Capture the cell that displays the provided text and extract its (X, Y) central coordinate. 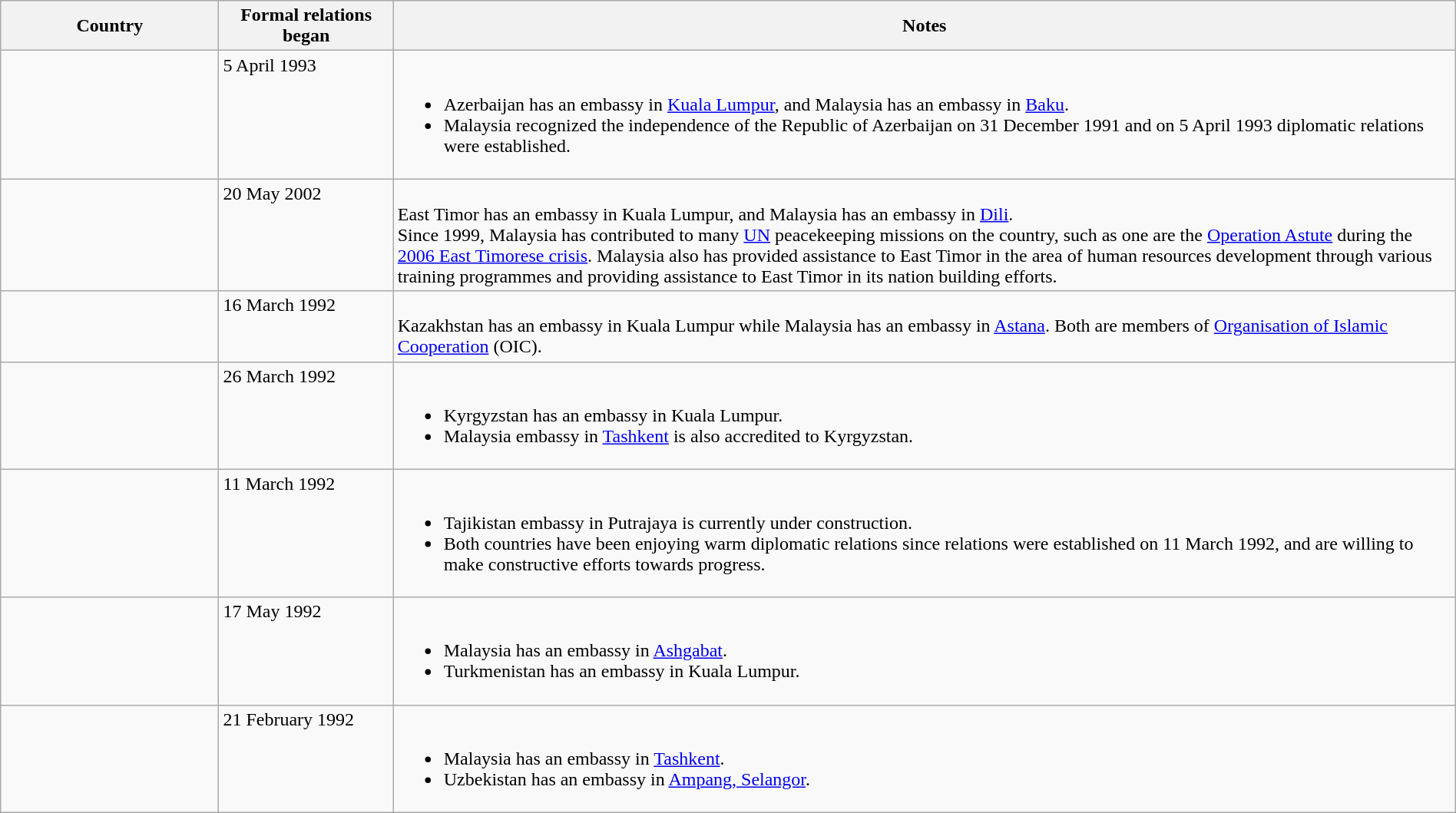
5 April 1993 (306, 115)
Malaysia has an embassy in Tashkent.Uzbekistan has an embassy in Ampang, Selangor. (925, 758)
16 March 1992 (306, 326)
Malaysia has an embassy in Ashgabat.Turkmenistan has an embassy in Kuala Lumpur. (925, 651)
Kazakhstan has an embassy in Kuala Lumpur while Malaysia has an embassy in Astana. Both are members of Organisation of Islamic Cooperation (OIC). (925, 326)
26 March 1992 (306, 415)
11 March 1992 (306, 533)
Country (110, 26)
Formal relations began (306, 26)
Notes (925, 26)
Kyrgyzstan has an embassy in Kuala Lumpur.Malaysia embassy in Tashkent is also accredited to Kyrgyzstan. (925, 415)
20 May 2002 (306, 235)
17 May 1992 (306, 651)
21 February 1992 (306, 758)
